Return the (x, y) coordinate for the center point of the cell that contains the specified text.  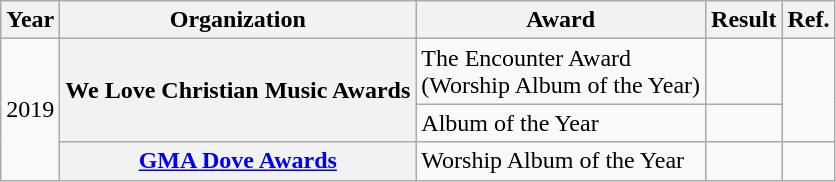
The Encounter Award (Worship Album of the Year) (561, 72)
Result (744, 20)
2019 (30, 110)
Award (561, 20)
Year (30, 20)
Organization (238, 20)
Ref. (808, 20)
Worship Album of the Year (561, 161)
GMA Dove Awards (238, 161)
Album of the Year (561, 123)
We Love Christian Music Awards (238, 90)
